Determine the [x, y] coordinate at the center of the cell enclosing the given text.  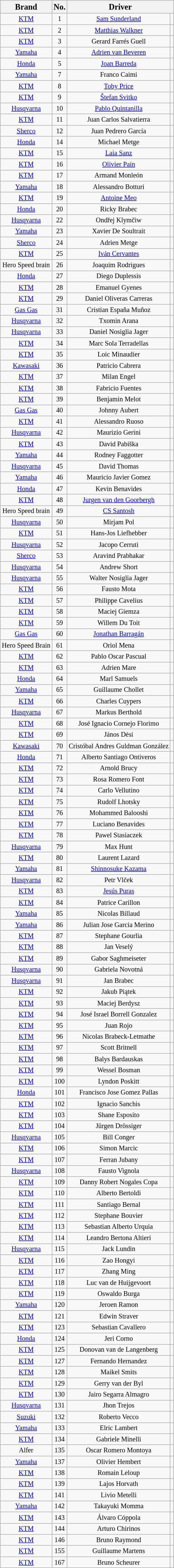
Shane Esposito [119, 1115]
99 [60, 1070]
Franco Caimi [119, 75]
David Thomas [119, 466]
Fausto Mota [119, 589]
64 [60, 679]
60 [60, 634]
Scott Britnell [119, 1048]
142 [60, 1506]
Zao Hongyi [119, 1260]
12 [60, 131]
16 [60, 164]
83 [60, 891]
57 [60, 600]
2 [60, 30]
67 [60, 712]
Alessandro Botturi [119, 187]
Ignacio Sanchis [119, 1104]
Pawel Stasiaczek [119, 835]
Patrice Carillon [119, 902]
114 [60, 1238]
66 [60, 701]
48 [60, 500]
103 [60, 1115]
23 [60, 231]
Diego Duplessis [119, 276]
84 [60, 902]
113 [60, 1227]
Jeri Corno [119, 1338]
167 [60, 1562]
53 [60, 556]
79 [60, 847]
Maurizio Gerini [119, 433]
Lyndon Poskitt [119, 1081]
46 [60, 477]
56 [60, 589]
Nicolas Brabeck-Letmathe [119, 1037]
Adrien van Beveren [119, 52]
106 [60, 1148]
Michael Metge [119, 142]
25 [60, 254]
1 [60, 19]
80 [60, 858]
138 [60, 1473]
Benjamin Melot [119, 399]
Brand [26, 7]
Jakub Piątek [119, 992]
111 [60, 1204]
Jacopo Cerruti [119, 545]
78 [60, 835]
81 [60, 869]
108 [60, 1171]
139 [60, 1484]
120 [60, 1305]
88 [60, 947]
Bruno Scheurer [119, 1562]
Juan Rojo [119, 1025]
Driver [120, 7]
3 [60, 41]
36 [60, 366]
Charles Cuypers [119, 701]
Juan Carlos Salvatierra [119, 120]
Luciano Benavides [119, 824]
Daniel Nosiglia Jager [119, 332]
105 [60, 1137]
Gabriela Novotná [119, 970]
90 [60, 970]
Jack Lundin [119, 1249]
8 [60, 86]
14 [60, 142]
Guillaume Chollet [119, 690]
17 [60, 175]
37 [60, 377]
18 [60, 187]
10 [60, 108]
Maciej Berdysz [119, 1003]
Matthias Walkner [119, 30]
52 [60, 545]
Andrew Short [119, 567]
Jurgen van den Goorbergh [119, 500]
Lajos Horvath [119, 1484]
Sebastian Alberto Urquia [119, 1227]
Antoine Meo [119, 198]
Pablo Quintanilla [119, 108]
45 [60, 466]
98 [60, 1059]
95 [60, 1025]
115 [60, 1249]
28 [60, 287]
Roberto Vecco [119, 1417]
89 [60, 958]
Walter Nosiglia Jager [119, 578]
Takayuki Momma [119, 1506]
Marc Sola Terradellas [119, 343]
Gabor Saghmeiseter [119, 958]
62 [60, 656]
No. [60, 7]
Balys Bardauskas [119, 1059]
Daniel Oliveras Carreras [119, 298]
35 [60, 355]
Luc van de Huijgevoort [119, 1283]
Simon Marcic [119, 1148]
93 [60, 1003]
94 [60, 1014]
107 [60, 1160]
Cristóbal Andres Guldman González [119, 746]
27 [60, 276]
31 [60, 310]
26 [60, 265]
Joan Barreda [119, 64]
Gerry van der Byl [119, 1383]
Hans-Jos Liefhebber [119, 533]
Rosa Romero Font [119, 780]
32 [60, 321]
129 [60, 1383]
137 [60, 1462]
74 [60, 790]
116 [60, 1260]
Fernando Hernandez [119, 1361]
Edwin Straver [119, 1316]
127 [60, 1361]
Adrien Mare [119, 668]
Emanuel Gyenes [119, 287]
Sam Sunderland [119, 19]
Willem Du Toit [119, 623]
Philippe Cavelius [119, 600]
50 [60, 522]
Johnny Aubert [119, 410]
73 [60, 780]
Julian Jose Garcia Merino [119, 925]
Stephane Bouvier [119, 1215]
Leandro Bertona Altieri [119, 1238]
Jesús Puras [119, 891]
Oriol Mena [119, 645]
101 [60, 1093]
135 [60, 1450]
123 [60, 1327]
José Ignacio Cornejo Florimo [119, 723]
109 [60, 1182]
Joaquim Rodrigues [119, 265]
119 [60, 1294]
CS Santosh [119, 511]
Romain Leloup [119, 1473]
110 [60, 1193]
24 [60, 243]
Markus Berthold [119, 712]
Gerard Farrés Guell [119, 41]
Nicolas Billaud [119, 913]
Mauricio Javier Gomez [119, 477]
43 [60, 444]
118 [60, 1283]
96 [60, 1037]
Petr Vlček [119, 880]
29 [60, 298]
70 [60, 746]
134 [60, 1439]
Xavier De Soultrait [119, 231]
Armand Monleón [119, 175]
41 [60, 422]
124 [60, 1338]
20 [60, 209]
Oscar Romero Montoya [119, 1450]
42 [60, 433]
9 [60, 97]
Hero Speed Brain [26, 645]
Shinnosuke Kazama [119, 869]
22 [60, 220]
Mirjam Pol [119, 522]
15 [60, 153]
Francisco Jose Gomez Pallas [119, 1093]
77 [60, 824]
Elric Lambert [119, 1428]
38 [60, 388]
69 [60, 735]
Alberto Bertoldi [119, 1193]
141 [60, 1495]
4 [60, 52]
100 [60, 1081]
72 [60, 768]
Fausto Vignola [119, 1171]
Jeroen Ramon [119, 1305]
Laurent Lazard [119, 858]
Laia Sanz [119, 153]
Štefan Svitko [119, 97]
33 [60, 332]
Stephane Gourlia [119, 936]
34 [60, 343]
Pablo Oscar Pascual [119, 656]
54 [60, 567]
Kevin Benavides [119, 489]
Zhang Ming [119, 1272]
Danny Robert Nogales Copa [119, 1182]
59 [60, 623]
132 [60, 1417]
Ondřej Klymčiw [119, 220]
Iván Cervantes [119, 254]
Arnold Brucy [119, 768]
130 [60, 1395]
Jan Brabec [119, 981]
131 [60, 1406]
75 [60, 802]
121 [60, 1316]
Wessel Bosman [119, 1070]
Donovan van de Langenberg [119, 1350]
Bruno Raymond [119, 1540]
Rodney Faggotter [119, 455]
11 [60, 120]
Adrien Metge [119, 243]
68 [60, 723]
Carlo Vellutino [119, 790]
82 [60, 880]
40 [60, 410]
Alberto Santiago Ontiveros [119, 757]
47 [60, 489]
Guillaume Martens [119, 1551]
71 [60, 757]
Bill Conger [119, 1137]
86 [60, 925]
Juan Pedrero García [119, 131]
Loic Minaudier [119, 355]
92 [60, 992]
Ferran Jubany [119, 1160]
Toby Price [119, 86]
David Pabíška [119, 444]
Olivier Hembert [119, 1462]
Livio Metelli [119, 1495]
51 [60, 533]
125 [60, 1350]
Gabriele Minelli [119, 1439]
49 [60, 511]
58 [60, 612]
117 [60, 1272]
Jhon Trejos [119, 1406]
61 [60, 645]
Mohammed Balooshi [119, 813]
Jan Veselý [119, 947]
Txomin Arana [119, 321]
Santiago Bernal [119, 1204]
19 [60, 198]
104 [60, 1126]
Alessandro Ruoso [119, 422]
Fabricio Fuentes [119, 388]
7 [60, 75]
91 [60, 981]
97 [60, 1048]
85 [60, 913]
José Israel Borrell Gonzalez [119, 1014]
Marl Samuels [119, 679]
Cristian España Muñoz [119, 310]
Oswaldo Burga [119, 1294]
55 [60, 578]
155 [60, 1551]
Aravind Prabhakar [119, 556]
Jonathan Barragán [119, 634]
Maikel Smits [119, 1372]
112 [60, 1215]
Patricio Cabrera [119, 366]
Ricky Brabec [119, 209]
63 [60, 668]
Jairo Segarra Almagro [119, 1395]
Olivier Pain [119, 164]
5 [60, 64]
Jürgen Drössiger [119, 1126]
János Dési [119, 735]
144 [60, 1529]
Milan Engel [119, 377]
44 [60, 455]
143 [60, 1517]
128 [60, 1372]
76 [60, 813]
146 [60, 1540]
87 [60, 936]
Suzuki [26, 1417]
Rudolf Lhotsky [119, 802]
133 [60, 1428]
102 [60, 1104]
Álvaro Cóppola [119, 1517]
39 [60, 399]
Max Hunt [119, 847]
Maciej Giemza [119, 612]
Alfer [26, 1450]
Arturo Chirinos [119, 1529]
65 [60, 690]
Sebastian Cavallero [119, 1327]
